Capture the cell that displays the provided text and extract its [x, y] central coordinate. 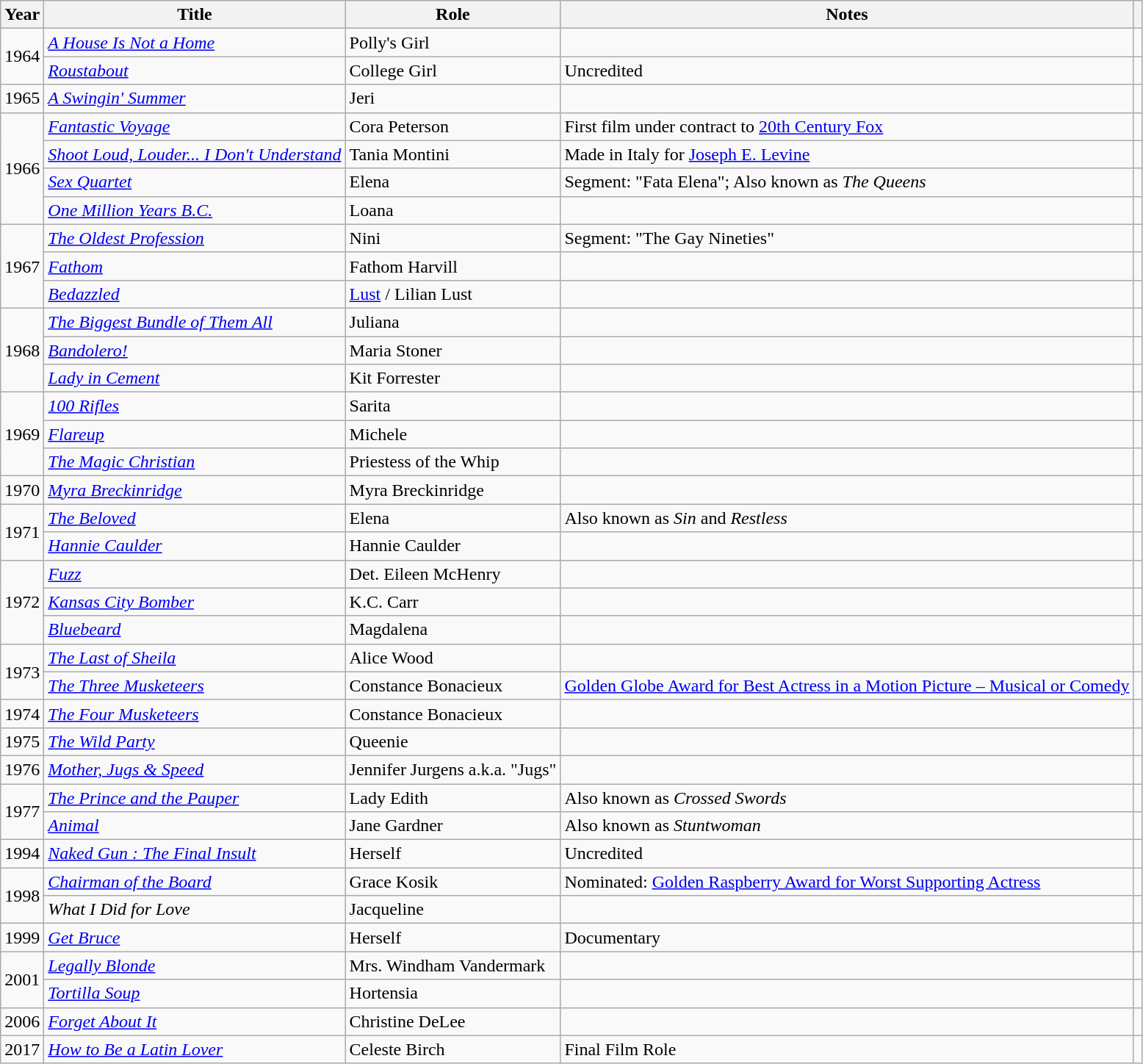
Bedazzled [195, 294]
Segment: "The Gay Nineties" [847, 238]
Juliana [452, 322]
Christine DeLee [452, 1021]
Naked Gun : The Final Insult [195, 854]
Kansas City Bomber [195, 602]
Also known as Crossed Swords [847, 797]
Fathom [195, 266]
What I Did for Love [195, 910]
Forget About It [195, 1021]
2006 [22, 1021]
1970 [22, 490]
Queenie [452, 741]
1977 [22, 811]
1971 [22, 532]
Mrs. Windham Vandermark [452, 966]
Final Film Role [847, 1049]
How to Be a Latin Lover [195, 1049]
Flareup [195, 434]
Jennifer Jurgens a.k.a. "Jugs" [452, 769]
The Four Musketeers [195, 713]
Tortilla Soup [195, 993]
The Magic Christian [195, 462]
Jeri [452, 98]
Tania Montini [452, 154]
Lady Edith [452, 797]
Shoot Loud, Louder... I Don't Understand [195, 154]
The Wild Party [195, 741]
Made in Italy for Joseph E. Levine [847, 154]
1972 [22, 602]
Roustabout [195, 71]
Polly's Girl [452, 43]
Alice Wood [452, 658]
Nominated: Golden Raspberry Award for Worst Supporting Actress [847, 882]
A House Is Not a Home [195, 43]
1998 [22, 896]
Hortensia [452, 993]
Maria Stoner [452, 351]
1968 [22, 350]
1974 [22, 713]
Grace Kosik [452, 882]
Also known as Sin and Restless [847, 518]
2017 [22, 1049]
Chairman of the Board [195, 882]
The Beloved [195, 518]
Fantastic Voyage [195, 126]
Role [452, 15]
Kit Forrester [452, 378]
Year [22, 15]
1999 [22, 938]
A Swingin' Summer [195, 98]
1975 [22, 741]
Cora Peterson [452, 126]
K.C. Carr [452, 602]
1967 [22, 266]
Animal [195, 826]
Nini [452, 238]
Sarita [452, 406]
Bluebeard [195, 630]
Sex Quartet [195, 182]
The Last of Sheila [195, 658]
Magdalena [452, 630]
Det. Eileen McHenry [452, 574]
1964 [22, 57]
The Oldest Profession [195, 238]
The Biggest Bundle of Them All [195, 322]
100 Rifles [195, 406]
Loana [452, 210]
College Girl [452, 71]
The Prince and the Pauper [195, 797]
Lady in Cement [195, 378]
Lust / Lilian Lust [452, 294]
Notes [847, 15]
1965 [22, 98]
Mother, Jugs & Speed [195, 769]
Documentary [847, 938]
Segment: "Fata Elena"; Also known as The Queens [847, 182]
One Million Years B.C. [195, 210]
Priestess of the Whip [452, 462]
1969 [22, 434]
Michele [452, 434]
1973 [22, 672]
Get Bruce [195, 938]
1994 [22, 854]
1976 [22, 769]
Legally Blonde [195, 966]
Fuzz [195, 574]
Celeste Birch [452, 1049]
First film under contract to 20th Century Fox [847, 126]
The Three Musketeers [195, 686]
2001 [22, 979]
Also known as Stuntwoman [847, 826]
Jane Gardner [452, 826]
Title [195, 15]
Golden Globe Award for Best Actress in a Motion Picture – Musical or Comedy [847, 686]
Fathom Harvill [452, 266]
1966 [22, 168]
Jacqueline [452, 910]
Bandolero! [195, 351]
